Pinpoint the cell where the given text exists, returning its (X, Y) midpoint coordinate. 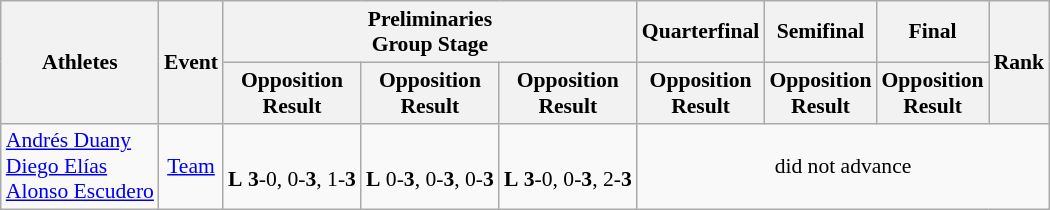
L 3-0, 0-3, 2-3 (568, 166)
Andrés DuanyDiego ElíasAlonso Escudero (80, 166)
L 3-0, 0-3, 1-3 (292, 166)
Athletes (80, 62)
Team (191, 166)
PreliminariesGroup Stage (430, 32)
Rank (1020, 62)
Semifinal (820, 32)
Event (191, 62)
L 0-3, 0-3, 0-3 (430, 166)
Quarterfinal (701, 32)
Final (933, 32)
did not advance (843, 166)
